Pinpoint the cell where the given text exists, returning its (x, y) midpoint coordinate. 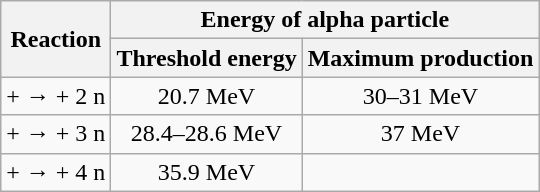
Reaction (56, 39)
Energy of alpha particle (325, 20)
37 MeV (420, 134)
+ → + 4 n (56, 172)
20.7 MeV (206, 96)
Maximum production (420, 58)
35.9 MeV (206, 172)
+ → + 2 n (56, 96)
28.4–28.6 MeV (206, 134)
30–31 MeV (420, 96)
Threshold energy (206, 58)
+ → + 3 n (56, 134)
